From the cell containing the given text, extract its center point as (x, y) coordinate. 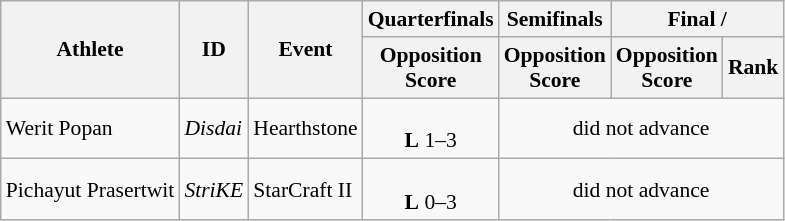
Event (305, 50)
ID (214, 50)
L 1–3 (431, 128)
Final / (698, 19)
L 0–3 (431, 190)
Hearthstone (305, 128)
Semifinals (555, 19)
Werit Popan (90, 128)
Athlete (90, 50)
Disdai (214, 128)
StriKE (214, 190)
StarCraft II (305, 190)
Quarterfinals (431, 19)
Pichayut Prasertwit (90, 190)
Rank (754, 68)
